Detect which cell encompasses the target text, then output its [x, y] center coordinate. 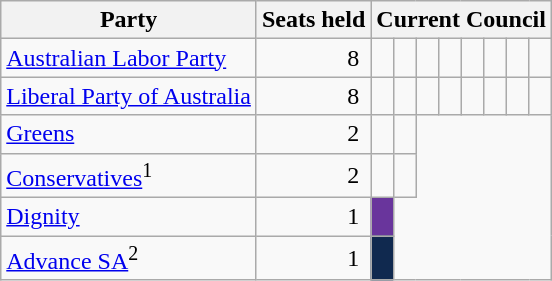
Seats held [313, 20]
Dignity [129, 217]
Advance SA2 [129, 258]
Current Council [462, 20]
Australian Labor Party [129, 58]
Party [129, 20]
Conservatives1 [129, 176]
Liberal Party of Australia [129, 96]
Greens [129, 134]
